Search for the cell housing the specified text and yield its [x, y] center coordinate. 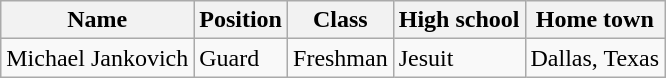
Michael Jankovich [98, 58]
High school [459, 20]
Guard [241, 58]
Class [341, 20]
Dallas, Texas [595, 58]
Freshman [341, 58]
Home town [595, 20]
Jesuit [459, 58]
Name [98, 20]
Position [241, 20]
